Detect which cell encompasses the target text, then output its [x, y] center coordinate. 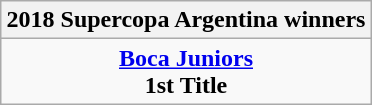
Boca Juniors1st Title [186, 72]
2018 Supercopa Argentina winners [186, 20]
